Identify which cell holds the provided text, then report its (x, y) central coordinate. 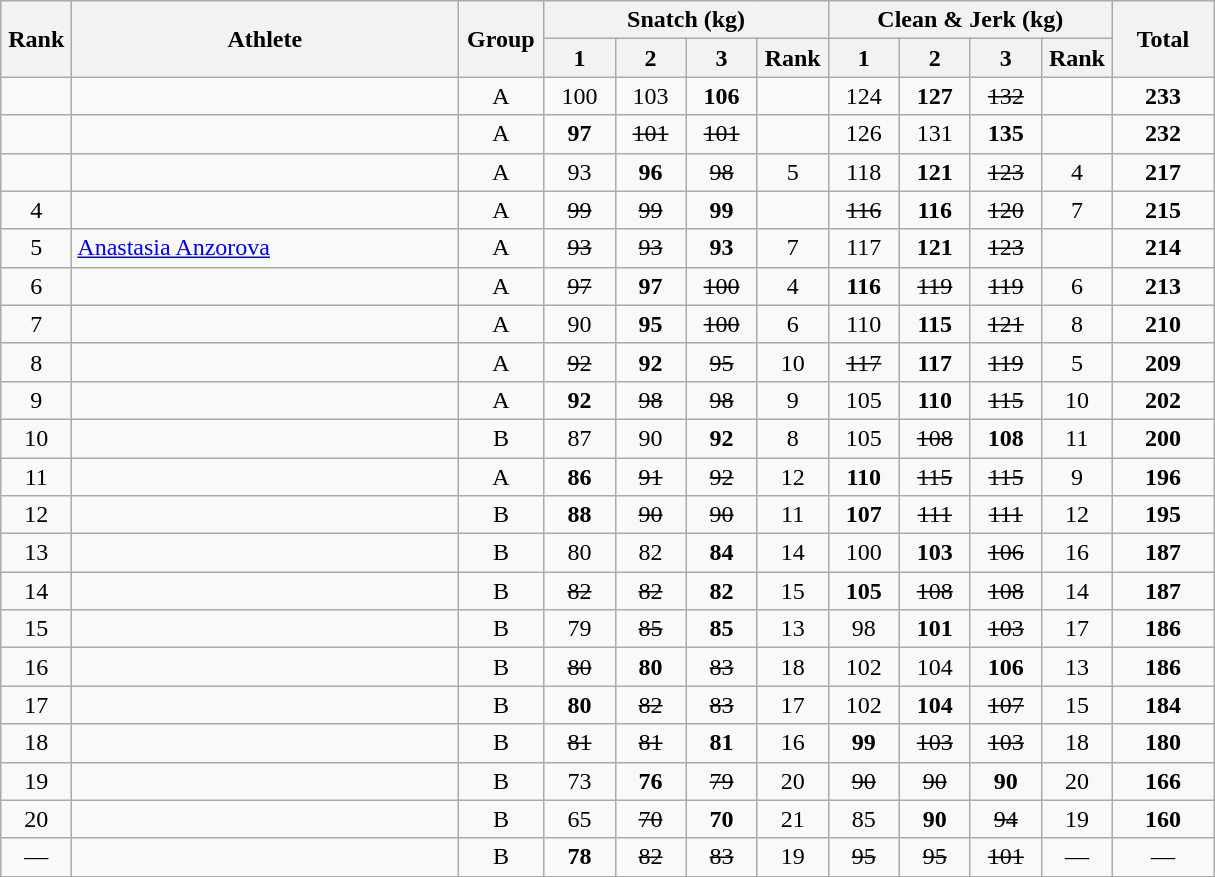
217 (1162, 172)
210 (1162, 324)
196 (1162, 477)
21 (792, 819)
200 (1162, 438)
127 (934, 96)
184 (1162, 705)
Clean & Jerk (kg) (970, 20)
Athlete (265, 39)
78 (580, 857)
180 (1162, 743)
126 (864, 134)
209 (1162, 362)
131 (934, 134)
87 (580, 438)
Group (501, 39)
214 (1162, 248)
124 (864, 96)
202 (1162, 400)
76 (650, 781)
215 (1162, 210)
118 (864, 172)
232 (1162, 134)
160 (1162, 819)
91 (650, 477)
86 (580, 477)
135 (1006, 134)
Total (1162, 39)
213 (1162, 286)
195 (1162, 515)
94 (1006, 819)
Anastasia Anzorova (265, 248)
Snatch (kg) (686, 20)
84 (722, 553)
88 (580, 515)
166 (1162, 781)
233 (1162, 96)
73 (580, 781)
96 (650, 172)
65 (580, 819)
120 (1006, 210)
132 (1006, 96)
